Search for the cell housing the specified text and yield its [X, Y] center coordinate. 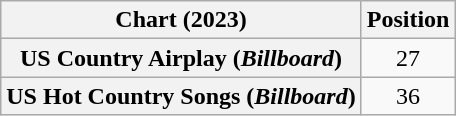
27 [408, 58]
36 [408, 96]
US Country Airplay (Billboard) [181, 58]
Chart (2023) [181, 20]
Position [408, 20]
US Hot Country Songs (Billboard) [181, 96]
